Find where the given text appears and provide that cell's center as (X, Y) coordinate. 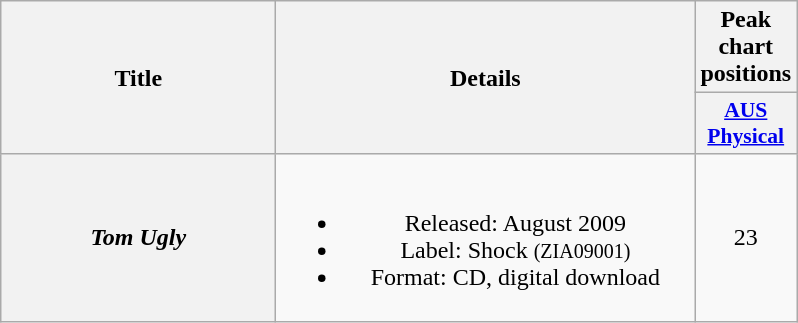
Title (138, 78)
Released: August 2009Label: Shock (ZIA09001)Format: CD, digital download (486, 238)
Peak chart positions (746, 47)
23 (746, 238)
AUSPhysical (746, 124)
Details (486, 78)
Tom Ugly (138, 238)
